Return [x, y] of the center of cell containing provided text 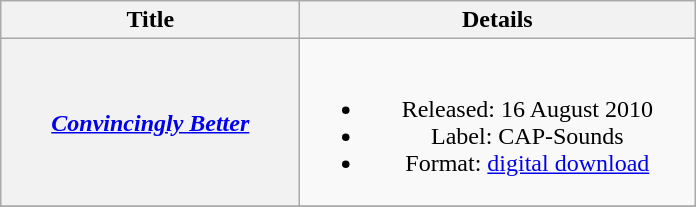
Details [498, 20]
Released: 16 August 2010Label: CAP-SoundsFormat: digital download [498, 122]
Convincingly Better [150, 122]
Title [150, 20]
